Locate the cell with the specified text and output its (x, y) center coordinate. 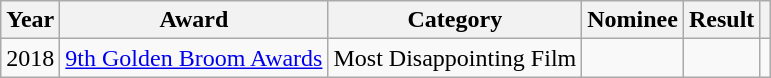
Result (721, 20)
Award (194, 20)
Nominee (633, 20)
Category (455, 20)
Year (30, 20)
2018 (30, 58)
Most Disappointing Film (455, 58)
9th Golden Broom Awards (194, 58)
